For the text-containing cell, return its midpoint in (X, Y) coordinate format. 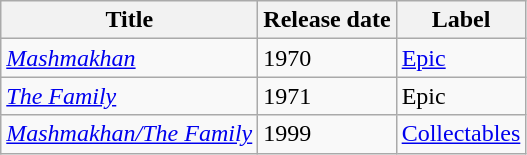
1971 (327, 96)
Title (130, 20)
Mashmakhan (130, 58)
1970 (327, 58)
Label (461, 20)
Collectables (461, 134)
Mashmakhan/The Family (130, 134)
The Family (130, 96)
1999 (327, 134)
Release date (327, 20)
